Detect which cell encompasses the target text, then output its [X, Y] center coordinate. 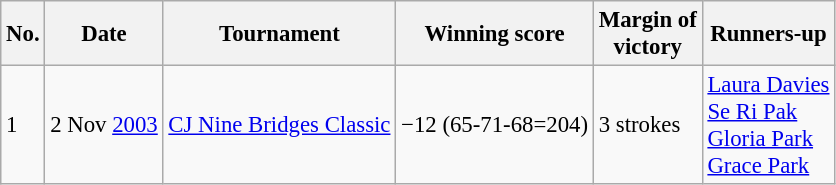
3 strokes [648, 126]
−12 (65-71-68=204) [495, 126]
Tournament [280, 34]
Margin ofvictory [648, 34]
No. [23, 34]
1 [23, 126]
Runners-up [768, 34]
Winning score [495, 34]
2 Nov 2003 [104, 126]
Laura Davies Se Ri Pak Gloria Park Grace Park [768, 126]
Date [104, 34]
CJ Nine Bridges Classic [280, 126]
